Find where the given text appears and provide that cell's center as (x, y) coordinate. 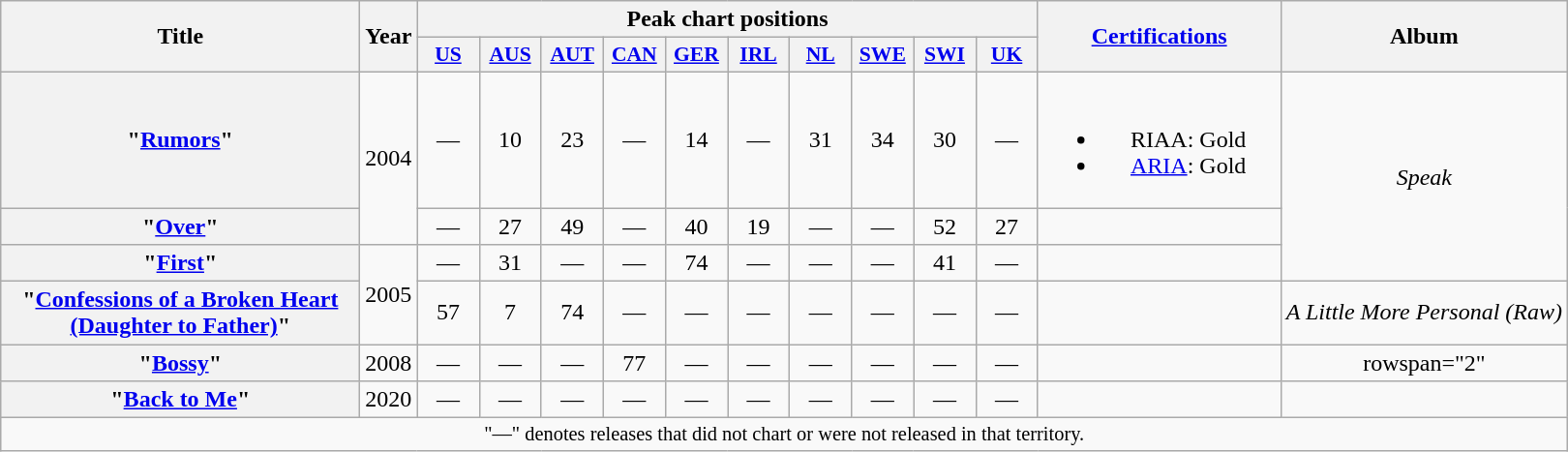
2004 (389, 158)
A Little More Personal (Raw) (1424, 314)
41 (945, 263)
Album (1424, 37)
57 (448, 314)
2008 (389, 363)
Speak (1424, 176)
52 (945, 226)
"—" denotes releases that did not chart or were not released in that territory. (784, 435)
Peak chart positions (728, 19)
"First" (180, 263)
49 (572, 226)
"Confessions of a Broken Heart(Daughter to Father)" (180, 314)
77 (634, 363)
AUS (510, 55)
30 (945, 139)
rowspan="2" (1424, 363)
UK (1007, 55)
US (448, 55)
40 (696, 226)
"Over" (180, 226)
"Bossy" (180, 363)
AUT (572, 55)
SWI (945, 55)
7 (510, 314)
Certifications (1160, 37)
2020 (389, 400)
2005 (389, 294)
14 (696, 139)
Year (389, 37)
23 (572, 139)
Title (180, 37)
IRL (759, 55)
CAN (634, 55)
34 (883, 139)
19 (759, 226)
NL (821, 55)
RIAA: GoldARIA: Gold (1160, 139)
"Back to Me" (180, 400)
SWE (883, 55)
10 (510, 139)
GER (696, 55)
"Rumors" (180, 139)
